Find where the given text appears and provide that cell's center as (X, Y) coordinate. 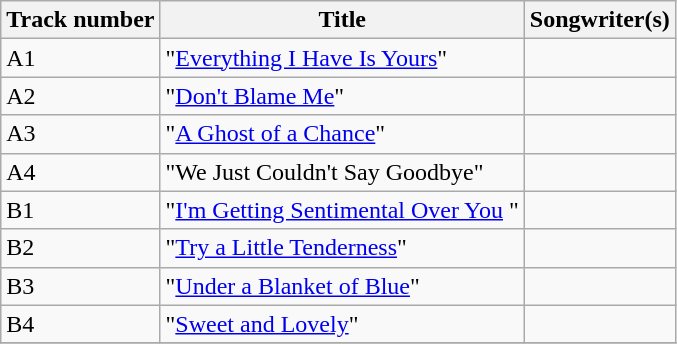
"We Just Couldn't Say Goodbye" (342, 172)
A1 (80, 58)
A2 (80, 96)
"Don't Blame Me" (342, 96)
B4 (80, 324)
A4 (80, 172)
"Try a Little Tenderness" (342, 248)
Songwriter(s) (600, 20)
B3 (80, 286)
B2 (80, 248)
"I'm Getting Sentimental Over You " (342, 210)
"Everything I Have Is Yours" (342, 58)
"Under a Blanket of Blue" (342, 286)
Title (342, 20)
A3 (80, 134)
"Sweet and Lovely" (342, 324)
B1 (80, 210)
Track number (80, 20)
"A Ghost of a Chance" (342, 134)
